Return [X, Y] of the center of cell containing provided text 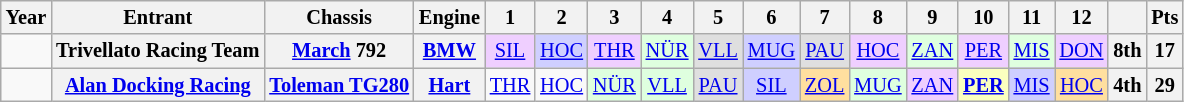
9 [933, 17]
Hart [450, 85]
Trivellato Racing Team [158, 51]
5 [718, 17]
11 [1032, 17]
7 [824, 17]
4th [1127, 85]
Alan Docking Racing [158, 85]
March 792 [339, 51]
8 [878, 17]
Toleman TG280 [339, 85]
DON [1081, 51]
Entrant [158, 17]
17 [1164, 51]
6 [772, 17]
Chassis [339, 17]
Engine [450, 17]
ZOL [824, 85]
2 [562, 17]
Year [26, 17]
Pts [1164, 17]
4 [668, 17]
12 [1081, 17]
29 [1164, 85]
BMW [450, 51]
3 [614, 17]
10 [983, 17]
1 [510, 17]
8th [1127, 51]
